Extract the [X, Y] coordinate from the center of the cell holding the provided text.  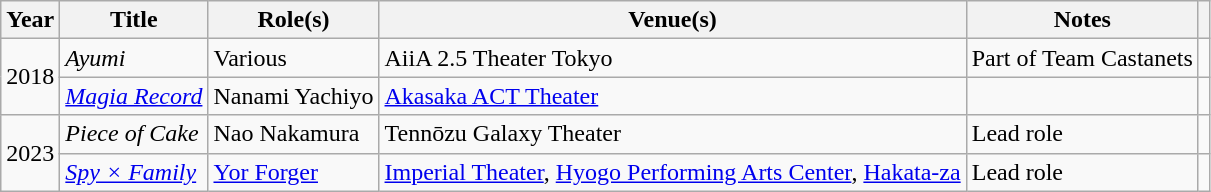
Ayumi [134, 58]
Tennōzu Galaxy Theater [672, 134]
Imperial Theater, Hyogo Performing Arts Center, Hakata-za [672, 172]
Nanami Yachiyo [294, 96]
Part of Team Castanets [1082, 58]
Year [30, 20]
Magia Record [134, 96]
Piece of Cake [134, 134]
Nao Nakamura [294, 134]
Akasaka ACT Theater [672, 96]
Spy × Family [134, 172]
Notes [1082, 20]
Title [134, 20]
AiiA 2.5 Theater Tokyo [672, 58]
Role(s) [294, 20]
Venue(s) [672, 20]
2023 [30, 153]
Yor Forger [294, 172]
2018 [30, 77]
Various [294, 58]
